Find where the given text appears and provide that cell's center as [x, y] coordinate. 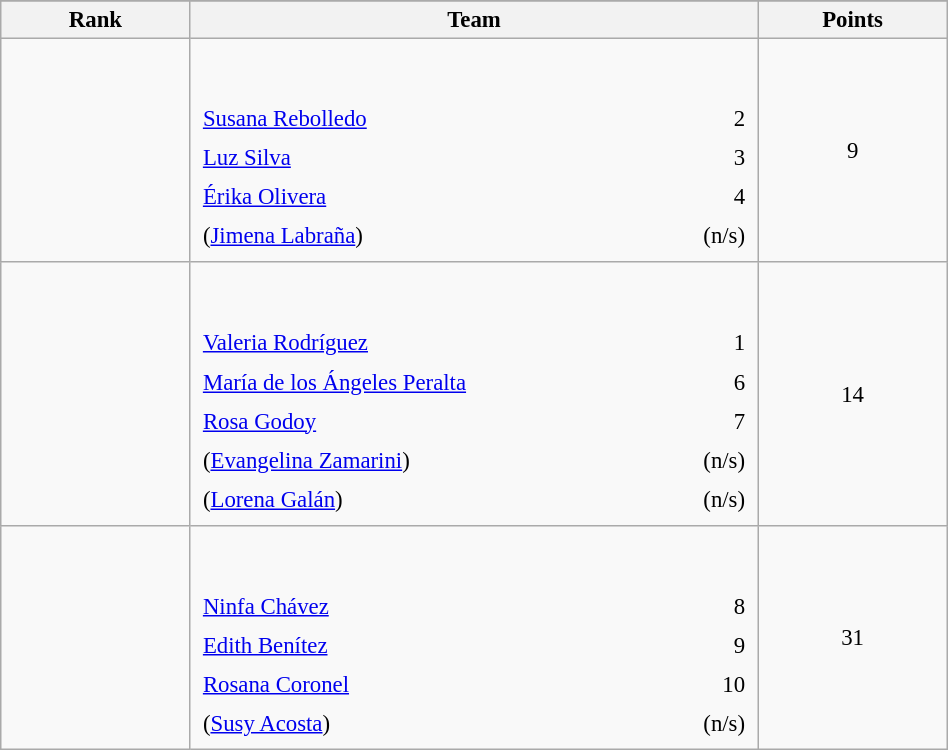
Rosana Coronel [404, 684]
(Evangelina Zamarini) [429, 460]
3 [688, 158]
7 [706, 421]
10 [682, 684]
Points [852, 20]
Rank [96, 20]
(Susy Acosta) [404, 723]
6 [706, 382]
1 [706, 343]
Team [474, 20]
Luz Silva [410, 158]
Edith Benítez [404, 645]
2 [688, 119]
31 [852, 638]
8 [682, 606]
Valeria Rodríguez 1 María de los Ángeles Peralta 6 Rosa Godoy 7 (Evangelina Zamarini) (n/s) (Lorena Galán) (n/s) [474, 394]
María de los Ángeles Peralta [429, 382]
(Jimena Labraña) [410, 236]
(Lorena Galán) [429, 499]
Susana Rebolledo 2 Luz Silva 3 Érika Olivera 4 (Jimena Labraña) (n/s) [474, 151]
Ninfa Chávez [404, 606]
Ninfa Chávez 8 Edith Benítez 9 Rosana Coronel 10 (Susy Acosta) (n/s) [474, 638]
14 [852, 394]
Susana Rebolledo [410, 119]
Rosa Godoy [429, 421]
Valeria Rodríguez [429, 343]
Érika Olivera [410, 197]
4 [688, 197]
